Output the [X, Y] coordinate of the center of the cell containing the given text.  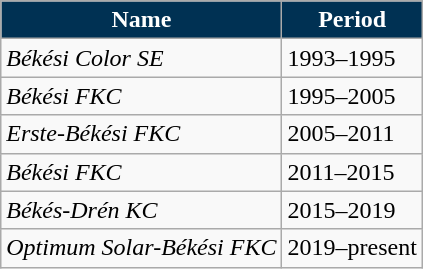
2011–2015 [352, 172]
2019–present [352, 248]
Békés-Drén KC [142, 210]
1993–1995 [352, 58]
1995–2005 [352, 96]
Name [142, 20]
2005–2011 [352, 134]
Period [352, 20]
Erste-Békési FKC [142, 134]
Békési Color SE [142, 58]
Optimum Solar-Békési FKC [142, 248]
2015–2019 [352, 210]
